Search for the cell housing the specified text and yield its [x, y] center coordinate. 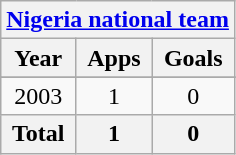
Year [38, 58]
Goals [193, 58]
Apps [114, 58]
2003 [38, 96]
Total [38, 134]
Nigeria national team [118, 20]
